Pinpoint the cell where the given text exists, returning its [X, Y] midpoint coordinate. 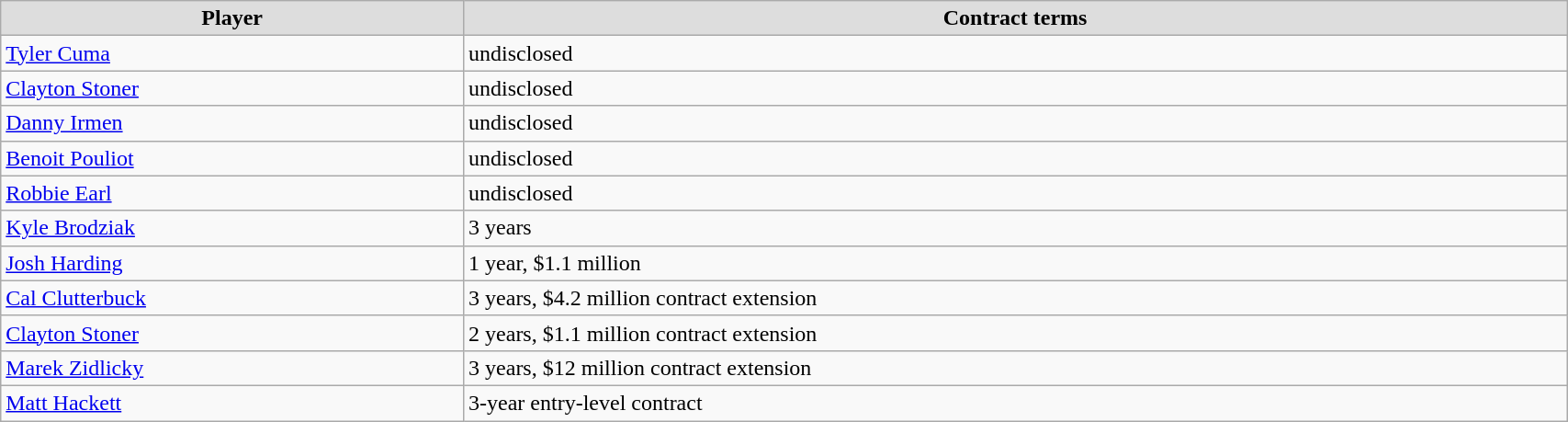
Matt Hackett [232, 403]
Danny Irmen [232, 123]
3-year entry-level contract [1016, 403]
3 years, $12 million contract extension [1016, 368]
Marek Zidlicky [232, 368]
Robbie Earl [232, 193]
Benoit Pouliot [232, 158]
Contract terms [1016, 18]
3 years, $4.2 million contract extension [1016, 298]
1 year, $1.1 million [1016, 263]
Player [232, 18]
Josh Harding [232, 263]
2 years, $1.1 million contract extension [1016, 333]
Tyler Cuma [232, 53]
3 years [1016, 228]
Cal Clutterbuck [232, 298]
Kyle Brodziak [232, 228]
